Return [X, Y] of the center of cell containing provided text 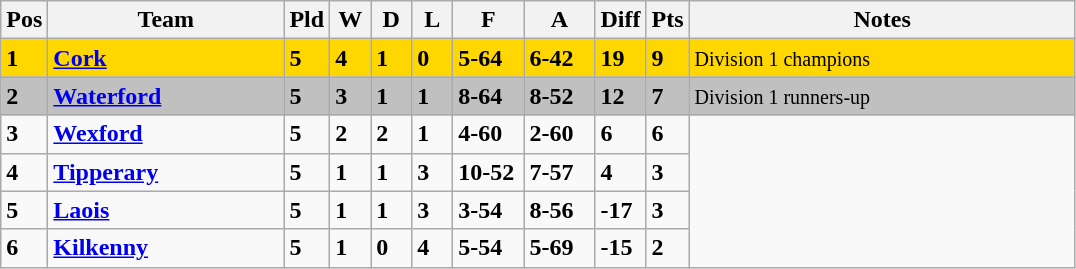
D [392, 20]
-15 [620, 248]
Cork [166, 58]
Wexford [166, 134]
Tipperary [166, 172]
Division 1 champions [882, 58]
Team [166, 20]
5-64 [488, 58]
10-52 [488, 172]
8-64 [488, 96]
12 [620, 96]
A [560, 20]
Division 1 runners-up [882, 96]
L [432, 20]
Laois [166, 210]
Kilkenny [166, 248]
F [488, 20]
Waterford [166, 96]
2-60 [560, 134]
5-54 [488, 248]
Diff [620, 20]
7 [668, 96]
Pos [24, 20]
7-57 [560, 172]
Pld [307, 20]
Notes [882, 20]
19 [620, 58]
5-69 [560, 248]
6-42 [560, 58]
4-60 [488, 134]
8-56 [560, 210]
3-54 [488, 210]
Pts [668, 20]
-17 [620, 210]
9 [668, 58]
W [350, 20]
8-52 [560, 96]
